Scan for the cell matching the given text and deliver its [x, y] coordinate at center. 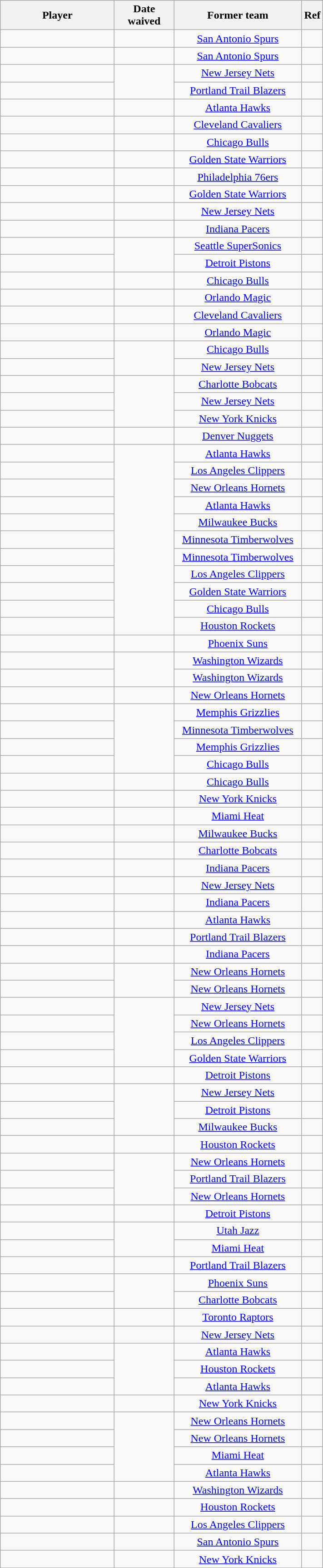
Philadelphia 76ers [238, 177]
Ref [313, 15]
Utah Jazz [238, 1231]
Seattle SuperSonics [238, 246]
Date waived [144, 15]
Former team [238, 15]
Denver Nuggets [238, 436]
Toronto Raptors [238, 1317]
Player [57, 15]
